Capture the cell that displays the provided text and extract its [X, Y] central coordinate. 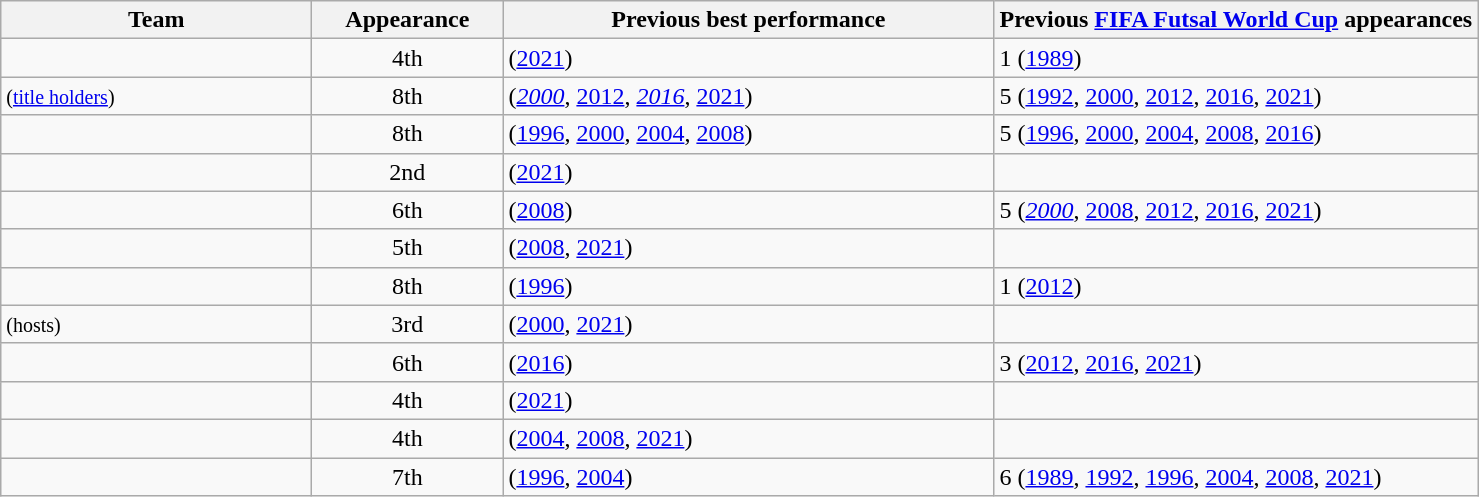
(2008, 2021) [748, 248]
(2008) [748, 210]
5 (1996, 2000, 2004, 2008, 2016) [1236, 134]
5 (2000, 2008, 2012, 2016, 2021) [1236, 210]
(title holders) [156, 96]
(2000, 2012, 2016, 2021) [748, 96]
(hosts) [156, 324]
(2016) [748, 362]
3rd [408, 324]
Previous best performance [748, 20]
2nd [408, 172]
(1996, 2004) [748, 477]
(2000, 2021) [748, 324]
6 (1989, 1992, 1996, 2004, 2008, 2021) [1236, 477]
1 (1989) [1236, 58]
Previous FIFA Futsal World Cup appearances [1236, 20]
Appearance [408, 20]
3 (2012, 2016, 2021) [1236, 362]
5 (1992, 2000, 2012, 2016, 2021) [1236, 96]
(1996, 2000, 2004, 2008) [748, 134]
(2004, 2008, 2021) [748, 438]
1 (2012) [1236, 286]
7th [408, 477]
(1996) [748, 286]
Team [156, 20]
5th [408, 248]
